Output the [x, y] coordinate of the center of the cell containing the given text.  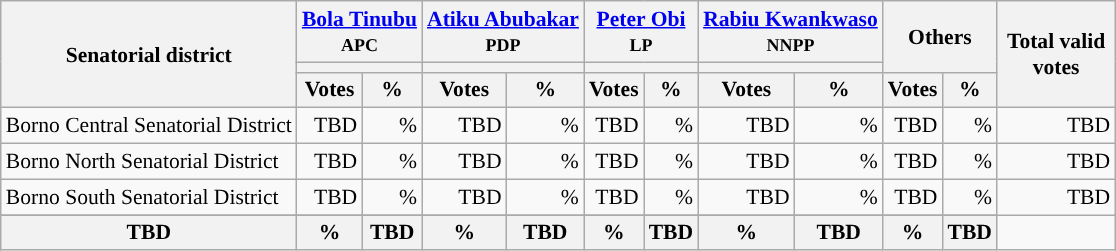
Senatorial district [149, 54]
Bola TinubuAPC [360, 32]
Rabiu KwankwasoNNPP [790, 32]
Peter ObiLP [641, 32]
Borno Central Senatorial District [149, 126]
Others [940, 36]
Borno South Senatorial District [149, 197]
Borno North Senatorial District [149, 162]
Atiku AbubakarPDP [503, 32]
Total valid votes [1056, 54]
